Return the (x, y) coordinate for the center point of the cell that contains the specified text.  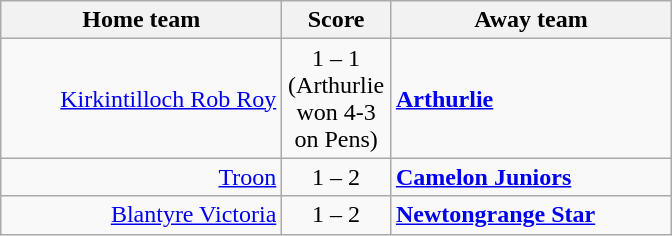
Home team (142, 20)
Arthurlie (530, 98)
Kirkintilloch Rob Roy (142, 98)
Troon (142, 177)
Blantyre Victoria (142, 215)
Camelon Juniors (530, 177)
1 – 1 (Arthurlie won 4-3 on Pens) (336, 98)
Away team (530, 20)
Score (336, 20)
Newtongrange Star (530, 215)
